Extract the [x, y] coordinate from the center of the cell holding the provided text.  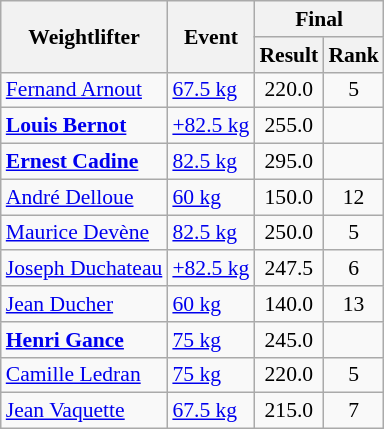
247.5 [288, 269]
245.0 [288, 340]
Maurice Devène [84, 233]
Camille Ledran [84, 375]
Rank [354, 55]
Henri Gance [84, 340]
Joseph Duchateau [84, 269]
Jean Ducher [84, 304]
Weightlifter [84, 36]
Fernand Arnout [84, 90]
13 [354, 304]
255.0 [288, 126]
7 [354, 411]
150.0 [288, 197]
Jean Vaquette [84, 411]
12 [354, 197]
295.0 [288, 162]
140.0 [288, 304]
6 [354, 269]
Result [288, 55]
André Delloue [84, 197]
Event [210, 36]
Final [318, 19]
215.0 [288, 411]
Ernest Cadine [84, 162]
Louis Bernot [84, 126]
250.0 [288, 233]
